Pinpoint the cell where the given text exists, returning its [X, Y] midpoint coordinate. 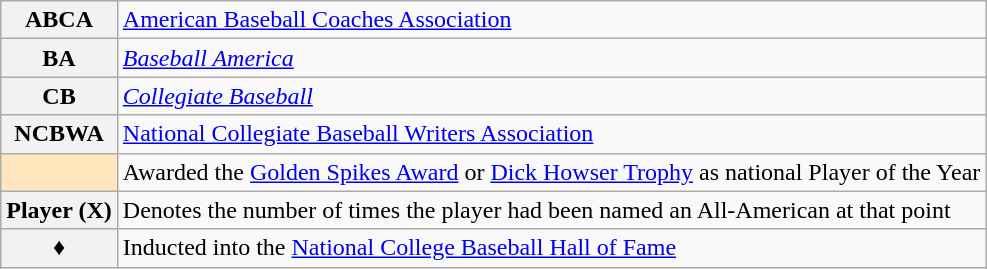
Baseball America [552, 58]
Collegiate Baseball [552, 96]
Inducted into the National College Baseball Hall of Fame [552, 248]
CB [60, 96]
ABCA [60, 20]
♦ [60, 248]
Denotes the number of times the player had been named an All-American at that point [552, 210]
Player (X) [60, 210]
Awarded the Golden Spikes Award or Dick Howser Trophy as national Player of the Year [552, 172]
NCBWA [60, 134]
National Collegiate Baseball Writers Association [552, 134]
BA [60, 58]
American Baseball Coaches Association [552, 20]
